Return the [x, y] coordinate for the center point of the cell that contains the specified text.  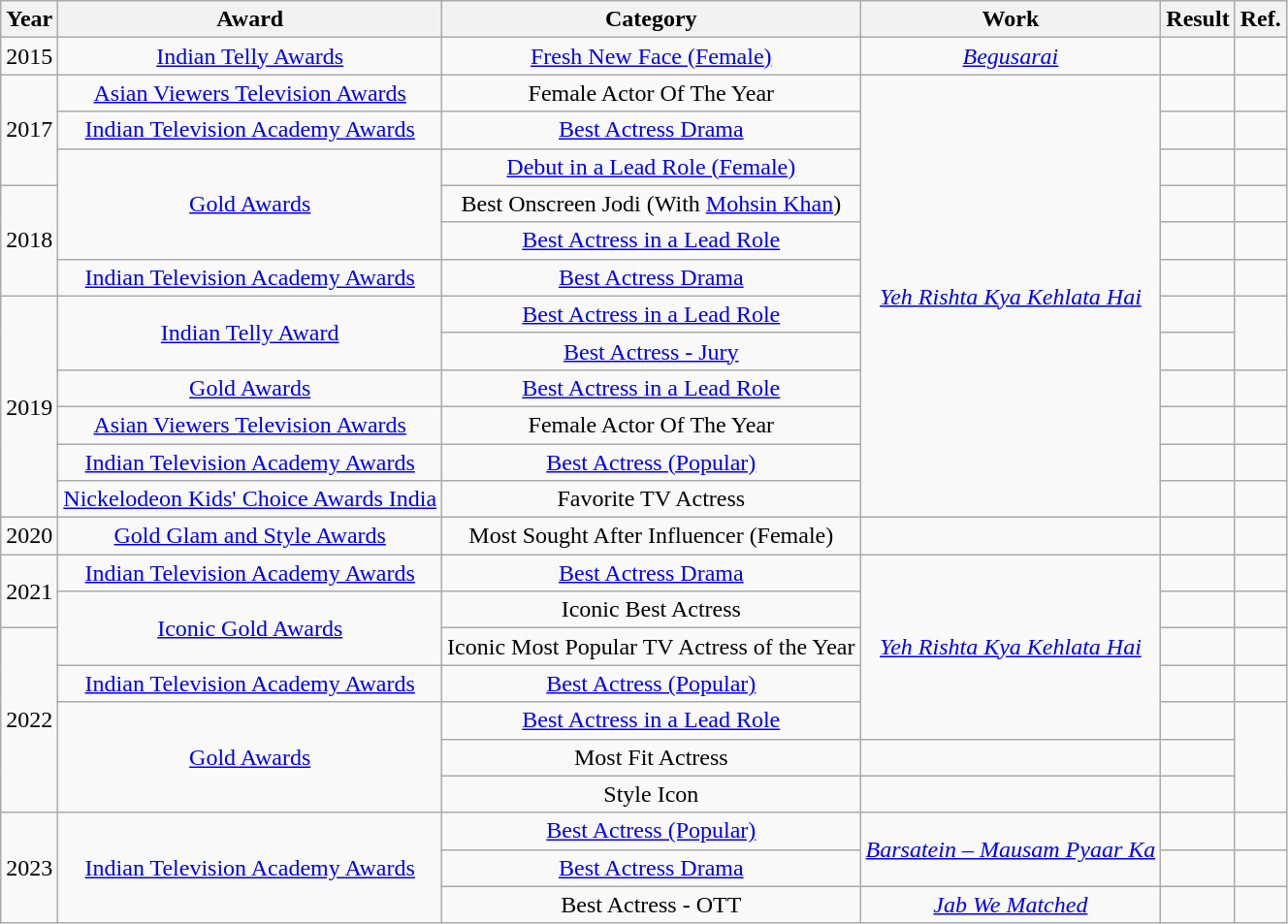
Nickelodeon Kids' Choice Awards India [250, 499]
Iconic Most Popular TV Actress of the Year [652, 647]
Award [250, 19]
Iconic Gold Awards [250, 628]
2018 [29, 240]
Year [29, 19]
Gold Glam and Style Awards [250, 536]
Fresh New Face (Female) [652, 56]
Ref. [1261, 19]
Jab We Matched [1011, 905]
2021 [29, 591]
Favorite TV Actress [652, 499]
Best Onscreen Jodi (With Mohsin Khan) [652, 204]
Indian Telly Award [250, 333]
Best Actress - Jury [652, 351]
Best Actress - OTT [652, 905]
Indian Telly Awards [250, 56]
Debut in a Lead Role (Female) [652, 167]
Category [652, 19]
2017 [29, 130]
Work [1011, 19]
Most Fit Actress [652, 757]
Result [1198, 19]
2019 [29, 406]
2022 [29, 720]
2020 [29, 536]
Style Icon [652, 794]
2023 [29, 868]
Most Sought After Influencer (Female) [652, 536]
Iconic Best Actress [652, 610]
Barsatein – Mausam Pyaar Ka [1011, 849]
Begusarai [1011, 56]
2015 [29, 56]
